Capture the cell that displays the provided text and extract its [x, y] central coordinate. 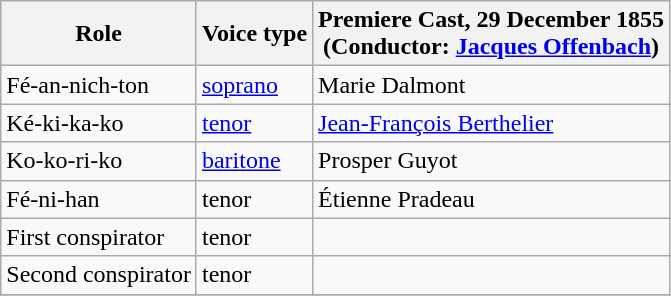
Marie Dalmont [492, 85]
Fé-ni-han [99, 199]
Ko-ko-ri-ko [99, 161]
Étienne Pradeau [492, 199]
Premiere Cast, 29 December 1855(Conductor: Jacques Offenbach) [492, 34]
Fé-an-nich-ton [99, 85]
First conspirator [99, 237]
Ké-ki-ka-ko [99, 123]
Role [99, 34]
Second conspirator [99, 275]
Voice type [254, 34]
soprano [254, 85]
baritone [254, 161]
Prosper Guyot [492, 161]
Jean-François Berthelier [492, 123]
